Search for the cell housing the specified text and yield its [X, Y] center coordinate. 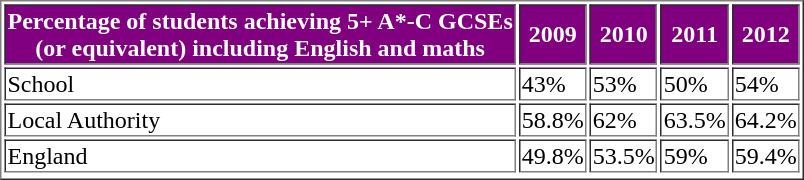
2011 [695, 34]
50% [695, 84]
43% [553, 84]
England [260, 156]
School [260, 84]
2010 [624, 34]
63.5% [695, 120]
2012 [766, 34]
62% [624, 120]
59% [695, 156]
Percentage of students achieving 5+ A*-C GCSEs(or equivalent) including English and maths [260, 34]
54% [766, 84]
58.8% [553, 120]
49.8% [553, 156]
64.2% [766, 120]
2009 [553, 34]
59.4% [766, 156]
53.5% [624, 156]
Local Authority [260, 120]
53% [624, 84]
